Capture the cell that displays the provided text and extract its (x, y) central coordinate. 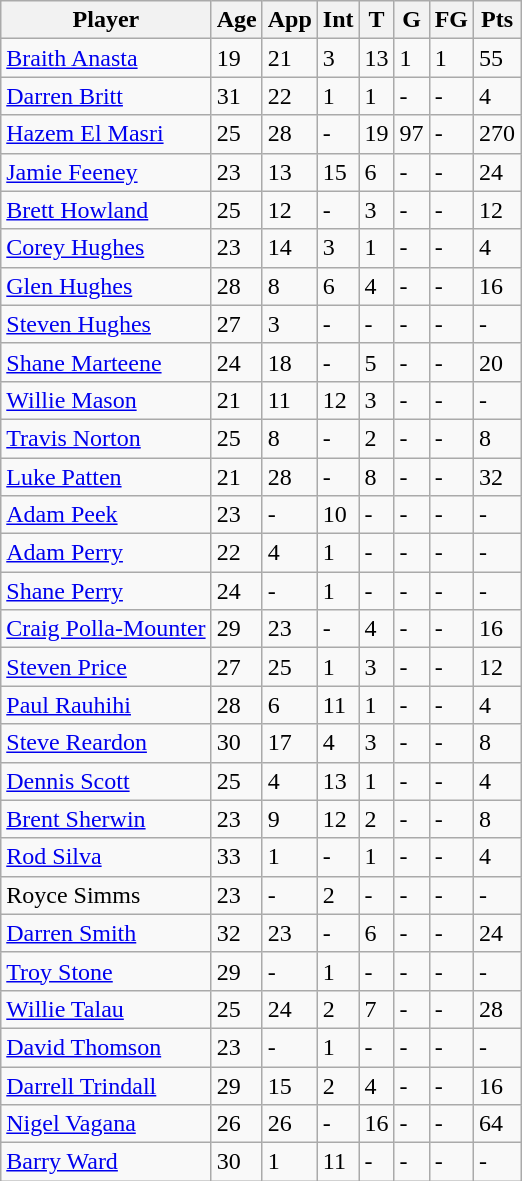
Steven Price (106, 667)
Int (338, 20)
14 (290, 248)
T (376, 20)
Luke Patten (106, 477)
Willie Talau (106, 1009)
97 (412, 134)
Rod Silva (106, 857)
Willie Mason (106, 400)
Age (236, 20)
7 (376, 1009)
Brett Howland (106, 210)
33 (236, 857)
Nigel Vagana (106, 1124)
Shane Perry (106, 591)
Darren Smith (106, 933)
Troy Stone (106, 971)
Player (106, 20)
20 (498, 362)
Adam Peek (106, 515)
31 (236, 96)
Royce Simms (106, 895)
Steven Hughes (106, 324)
5 (376, 362)
270 (498, 134)
Barry Ward (106, 1162)
David Thomson (106, 1047)
Shane Marteene (106, 362)
Darren Britt (106, 96)
Brent Sherwin (106, 819)
Jamie Feeney (106, 172)
Corey Hughes (106, 248)
Hazem El Masri (106, 134)
10 (338, 515)
17 (290, 743)
Paul Rauhihi (106, 705)
App (290, 20)
Darrell Trindall (106, 1085)
Braith Anasta (106, 58)
FG (451, 20)
Travis Norton (106, 438)
Craig Polla-Mounter (106, 629)
55 (498, 58)
9 (290, 819)
Steve Reardon (106, 743)
Adam Perry (106, 553)
G (412, 20)
18 (290, 362)
Pts (498, 20)
Dennis Scott (106, 781)
Glen Hughes (106, 286)
64 (498, 1124)
